Determine the [X, Y] coordinate at the center of the cell enclosing the given text.  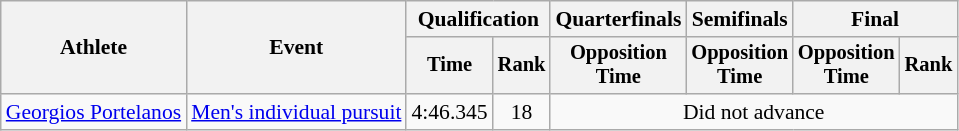
Semifinals [740, 19]
Time [449, 66]
4:46.345 [449, 112]
Athlete [94, 48]
Final [875, 19]
Men's individual pursuit [296, 112]
Quarterfinals [618, 19]
Event [296, 48]
Qualification [478, 19]
18 [522, 112]
Did not advance [754, 112]
Georgios Portelanos [94, 112]
